Return the [X, Y] coordinate for the center point of the cell that contains the specified text.  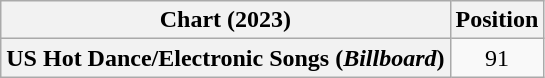
Chart (2023) [226, 20]
91 [497, 58]
US Hot Dance/Electronic Songs (Billboard) [226, 58]
Position [497, 20]
